Extract the (X, Y) coordinate from the center of the cell holding the provided text.  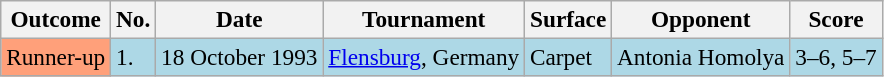
Flensburg, Germany (424, 57)
Tournament (424, 19)
1. (134, 57)
Score (836, 19)
Opponent (701, 19)
Outcome (56, 19)
Date (240, 19)
Antonia Homolya (701, 57)
Carpet (568, 57)
Surface (568, 19)
No. (134, 19)
3–6, 5–7 (836, 57)
18 October 1993 (240, 57)
Runner-up (56, 57)
